Detect which cell encompasses the target text, then output its (X, Y) center coordinate. 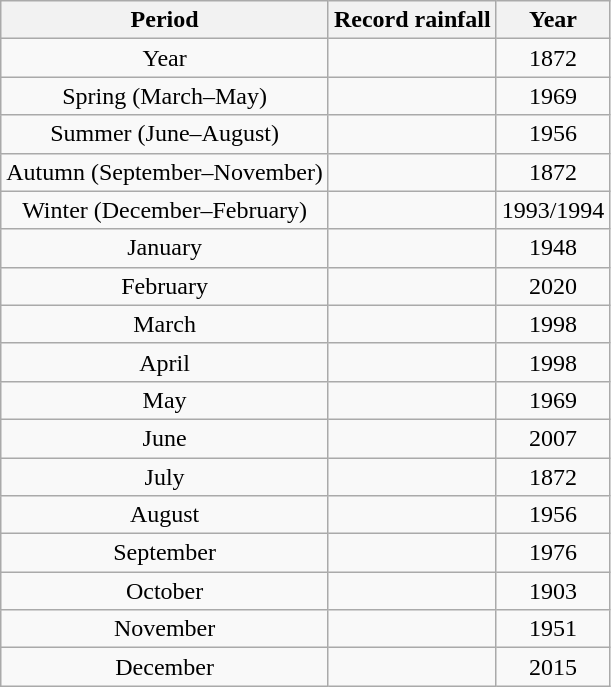
1976 (553, 553)
Summer (June–August) (165, 134)
Spring (March–May) (165, 96)
June (165, 438)
2015 (553, 667)
1948 (553, 248)
September (165, 553)
October (165, 591)
2007 (553, 438)
February (165, 286)
Period (165, 20)
1951 (553, 629)
Record rainfall (412, 20)
Winter (December–February) (165, 210)
Autumn (September–November) (165, 172)
1993/1994 (553, 210)
August (165, 515)
May (165, 400)
January (165, 248)
1903 (553, 591)
December (165, 667)
March (165, 324)
April (165, 362)
2020 (553, 286)
November (165, 629)
July (165, 477)
